From the cell containing the given text, extract its center point as [X, Y] coordinate. 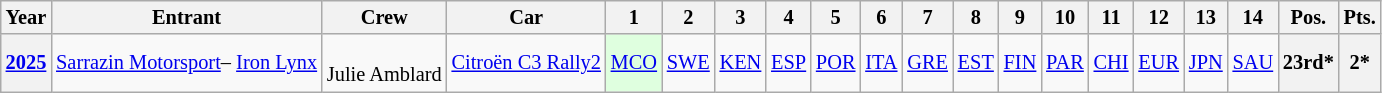
KEN [741, 63]
10 [1064, 17]
2* [1360, 63]
11 [1112, 17]
6 [881, 17]
9 [1020, 17]
EST [976, 63]
EUR [1158, 63]
Entrant [186, 17]
SWE [688, 63]
POR [836, 63]
4 [788, 17]
23rd* [1308, 63]
8 [976, 17]
2 [688, 17]
3 [741, 17]
5 [836, 17]
13 [1206, 17]
12 [1158, 17]
CHI [1112, 63]
MCO [634, 63]
Pts. [1360, 17]
GRE [927, 63]
Year [26, 17]
Citroën C3 Rally2 [526, 63]
Sarrazin Motorsport– Iron Lynx [186, 63]
PAR [1064, 63]
FIN [1020, 63]
Julie Amblard [384, 63]
SAU [1253, 63]
ITA [881, 63]
14 [1253, 17]
Pos. [1308, 17]
7 [927, 17]
2025 [26, 63]
1 [634, 17]
JPN [1206, 63]
ESP [788, 63]
Car [526, 17]
Crew [384, 17]
